Locate the cell with the specified text and output its (X, Y) center coordinate. 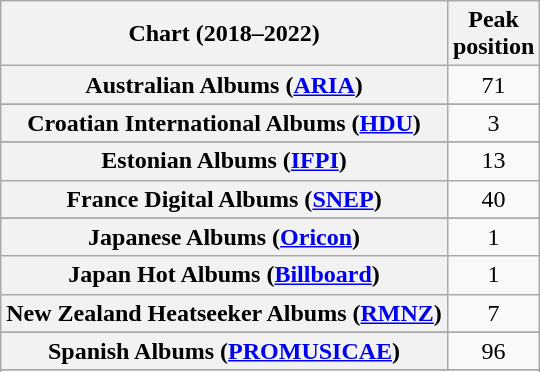
Japanese Albums (Oricon) (224, 237)
Japan Hot Albums (Billboard) (224, 275)
France Digital Albums (SNEP) (224, 199)
Chart (2018–2022) (224, 34)
96 (493, 351)
Spanish Albums (PROMUSICAE) (224, 351)
71 (493, 85)
New Zealand Heatseeker Albums (RMNZ) (224, 313)
7 (493, 313)
40 (493, 199)
13 (493, 161)
Australian Albums (ARIA) (224, 85)
Peak position (493, 34)
Croatian International Albums (HDU) (224, 123)
3 (493, 123)
Estonian Albums (IFPI) (224, 161)
